Scan for the cell matching the given text and deliver its (X, Y) coordinate at center. 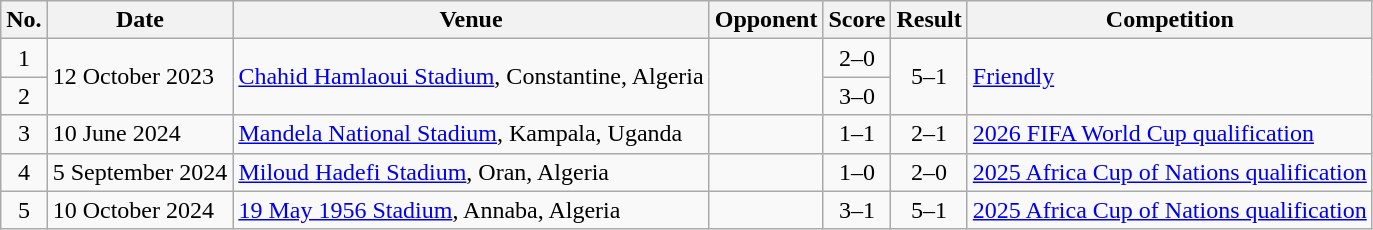
3–1 (857, 210)
19 May 1956 Stadium, Annaba, Algeria (471, 210)
Result (929, 20)
Friendly (1170, 77)
10 June 2024 (140, 134)
1 (24, 58)
4 (24, 172)
2 (24, 96)
Miloud Hadefi Stadium, Oran, Algeria (471, 172)
Mandela National Stadium, Kampala, Uganda (471, 134)
1–0 (857, 172)
2–1 (929, 134)
No. (24, 20)
Opponent (766, 20)
Chahid Hamlaoui Stadium, Constantine, Algeria (471, 77)
10 October 2024 (140, 210)
Venue (471, 20)
Score (857, 20)
Competition (1170, 20)
3–0 (857, 96)
3 (24, 134)
2026 FIFA World Cup qualification (1170, 134)
1–1 (857, 134)
Date (140, 20)
12 October 2023 (140, 77)
5 (24, 210)
5 September 2024 (140, 172)
